Detect which cell encompasses the target text, then output its [x, y] center coordinate. 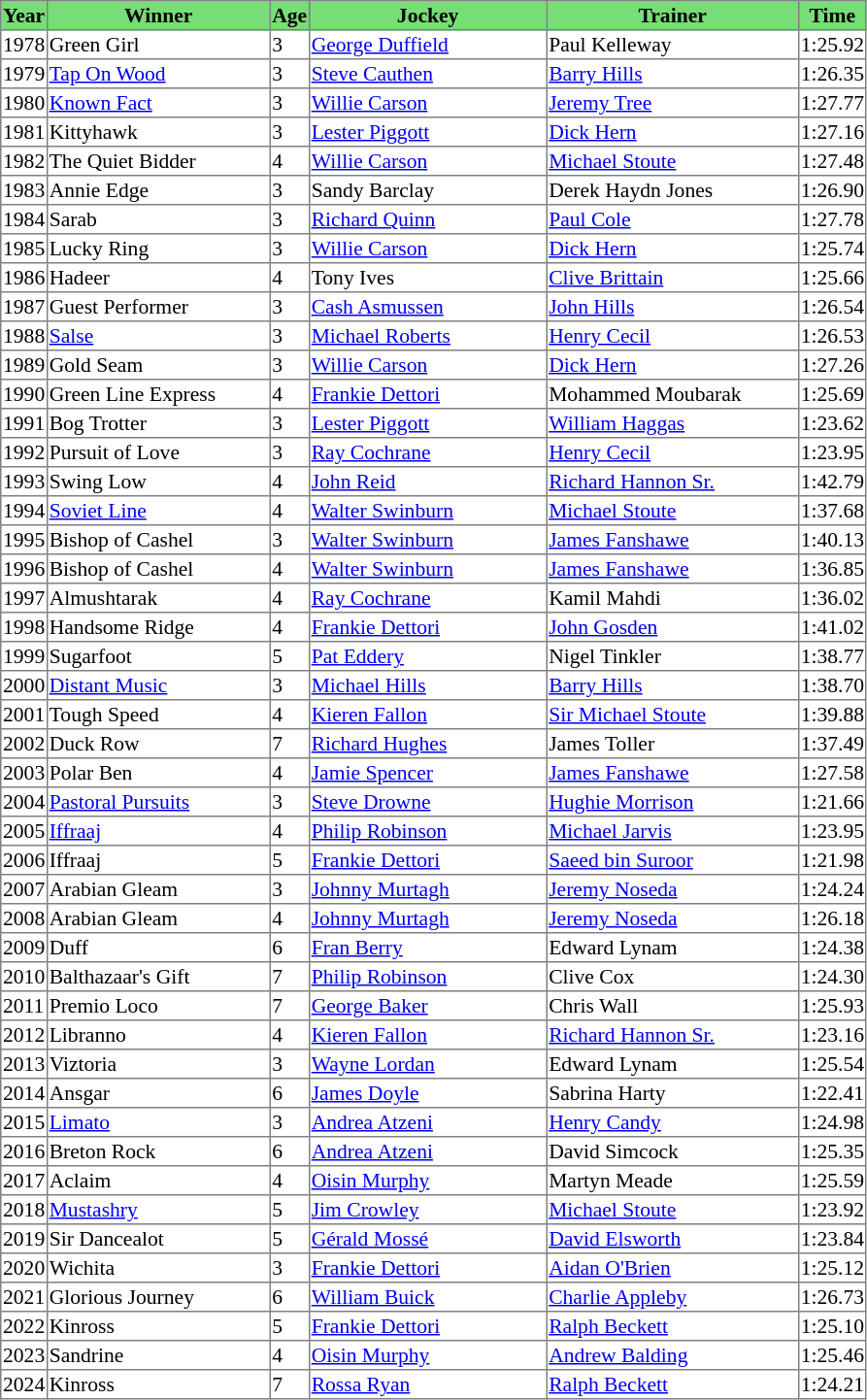
1979 [24, 74]
Steve Cauthen [427, 74]
1991 [24, 423]
1:24.38 [832, 948]
Premio Loco [158, 1006]
1987 [24, 307]
1:21.98 [832, 860]
1:26.53 [832, 336]
Richard Hughes [427, 744]
Pastoral Pursuits [158, 802]
2021 [24, 1297]
Paul Kelleway [673, 45]
Handsome Ridge [158, 627]
Sabrina Harty [673, 1093]
1:40.13 [832, 540]
Jockey [427, 16]
Lucky Ring [158, 249]
Michael Hills [427, 685]
Wichita [158, 1268]
Swing Low [158, 482]
Almushtarak [158, 598]
1:39.88 [832, 715]
1997 [24, 598]
1:25.66 [832, 278]
Clive Brittain [673, 278]
1:25.35 [832, 1151]
1:22.41 [832, 1093]
Winner [158, 16]
Saeed bin Suroor [673, 860]
Jeremy Tree [673, 103]
1:27.26 [832, 365]
2018 [24, 1210]
Tony Ives [427, 278]
1:36.85 [832, 569]
1:25.93 [832, 1006]
1:24.98 [832, 1122]
2012 [24, 1035]
2015 [24, 1122]
1:21.66 [832, 802]
Balthazaar's Gift [158, 977]
1:38.70 [832, 685]
John Gosden [673, 627]
1:25.69 [832, 394]
Guest Performer [158, 307]
Kittyhawk [158, 132]
1998 [24, 627]
George Baker [427, 1006]
Clive Cox [673, 977]
Libranno [158, 1035]
Jamie Spencer [427, 773]
Viztoria [158, 1064]
2019 [24, 1239]
1:25.10 [832, 1326]
1985 [24, 249]
Ansgar [158, 1093]
Michael Roberts [427, 336]
Gérald Mossé [427, 1239]
Annie Edge [158, 190]
Gold Seam [158, 365]
1:27.48 [832, 161]
William Buick [427, 1297]
Wayne Lordan [427, 1064]
Martyn Meade [673, 1181]
1990 [24, 394]
1980 [24, 103]
2000 [24, 685]
1994 [24, 511]
Michael Jarvis [673, 831]
1988 [24, 336]
Green Line Express [158, 394]
Andrew Balding [673, 1355]
1:25.46 [832, 1355]
1:25.59 [832, 1181]
James Doyle [427, 1093]
1:24.21 [832, 1384]
Age [289, 16]
John Reid [427, 482]
Sarab [158, 219]
The Quiet Bidder [158, 161]
Sir Dancealot [158, 1239]
1992 [24, 452]
Limato [158, 1122]
Sugarfoot [158, 656]
1983 [24, 190]
1:27.16 [832, 132]
1993 [24, 482]
2020 [24, 1268]
1:26.90 [832, 190]
Hughie Morrison [673, 802]
2006 [24, 860]
1:26.73 [832, 1297]
Year [24, 16]
1:24.30 [832, 977]
Nigel Tinkler [673, 656]
Henry Candy [673, 1122]
Salse [158, 336]
1:25.54 [832, 1064]
Bog Trotter [158, 423]
Tap On Wood [158, 74]
Soviet Line [158, 511]
Charlie Appleby [673, 1297]
2001 [24, 715]
1:23.84 [832, 1239]
1:27.77 [832, 103]
1:24.24 [832, 889]
John Hills [673, 307]
1996 [24, 569]
1:27.78 [832, 219]
Breton Rock [158, 1151]
David Simcock [673, 1151]
1978 [24, 45]
1:26.35 [832, 74]
2014 [24, 1093]
2002 [24, 744]
1981 [24, 132]
1:36.02 [832, 598]
Aclaim [158, 1181]
1989 [24, 365]
Tough Speed [158, 715]
1:25.12 [832, 1268]
George Duffield [427, 45]
2016 [24, 1151]
Jim Crowley [427, 1210]
1999 [24, 656]
Cash Asmussen [427, 307]
1:37.68 [832, 511]
1:38.77 [832, 656]
1:26.54 [832, 307]
Mohammed Moubarak [673, 394]
2004 [24, 802]
2008 [24, 918]
Duck Row [158, 744]
Paul Cole [673, 219]
1984 [24, 219]
2010 [24, 977]
Fran Berry [427, 948]
1:26.18 [832, 918]
Sir Michael Stoute [673, 715]
2022 [24, 1326]
Chris Wall [673, 1006]
Pat Eddery [427, 656]
2011 [24, 1006]
1:23.16 [832, 1035]
Aidan O'Brien [673, 1268]
David Elsworth [673, 1239]
2017 [24, 1181]
James Toller [673, 744]
Duff [158, 948]
1:42.79 [832, 482]
1:37.49 [832, 744]
2003 [24, 773]
1995 [24, 540]
Sandy Barclay [427, 190]
2005 [24, 831]
Mustashry [158, 1210]
2024 [24, 1384]
1:27.58 [832, 773]
Pursuit of Love [158, 452]
Known Fact [158, 103]
Green Girl [158, 45]
Glorious Journey [158, 1297]
Steve Drowne [427, 802]
Kamil Mahdi [673, 598]
1:41.02 [832, 627]
Richard Quinn [427, 219]
2007 [24, 889]
1:25.74 [832, 249]
2009 [24, 948]
2023 [24, 1355]
2013 [24, 1064]
William Haggas [673, 423]
Derek Haydn Jones [673, 190]
1:23.92 [832, 1210]
Trainer [673, 16]
1:25.92 [832, 45]
1982 [24, 161]
1:23.62 [832, 423]
Rossa Ryan [427, 1384]
Hadeer [158, 278]
Sandrine [158, 1355]
Distant Music [158, 685]
Time [832, 16]
Polar Ben [158, 773]
1986 [24, 278]
